Return the [x, y] coordinate for the center point of the cell that contains the specified text.  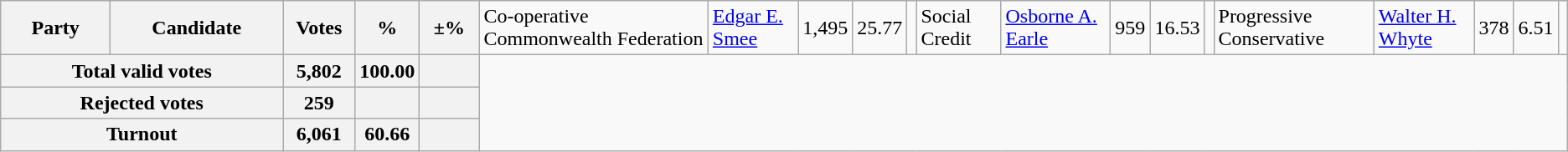
Candidate [197, 28]
Party [55, 28]
259 [319, 103]
Rejected votes [142, 103]
6,061 [319, 134]
Total valid votes [142, 71]
5,802 [319, 71]
16.53 [1178, 28]
Osborne A. Earle [1055, 28]
100.00 [387, 71]
60.66 [387, 134]
Social Credit [958, 28]
959 [1131, 28]
±% [449, 28]
25.77 [879, 28]
1,495 [826, 28]
6.51 [1536, 28]
Progressive Conservative [1293, 28]
378 [1494, 28]
% [387, 28]
Turnout [142, 134]
Walter H. Whyte [1424, 28]
Edgar E. Smee [752, 28]
Co-operative Commonwealth Federation [593, 28]
Votes [319, 28]
